From the cell containing the given text, extract its center point as (x, y) coordinate. 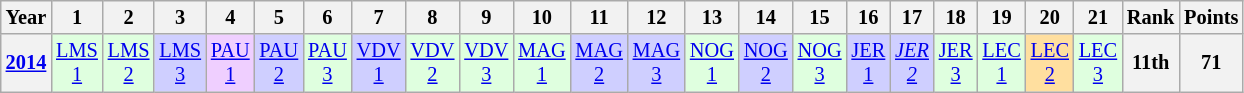
11 (598, 17)
10 (542, 17)
12 (656, 17)
MAG3 (656, 63)
17 (912, 17)
2014 (26, 63)
4 (230, 17)
7 (379, 17)
PAU1 (230, 63)
JER1 (868, 63)
MAG2 (598, 63)
JER2 (912, 63)
PAU2 (280, 63)
Year (26, 17)
LEC3 (1098, 63)
9 (486, 17)
LEC2 (1050, 63)
NOG1 (712, 63)
19 (1001, 17)
6 (328, 17)
VDV3 (486, 63)
3 (180, 17)
18 (956, 17)
20 (1050, 17)
1 (77, 17)
LEC1 (1001, 63)
JER3 (956, 63)
21 (1098, 17)
Rank (1150, 17)
14 (766, 17)
16 (868, 17)
VDV1 (379, 63)
Points (1211, 17)
13 (712, 17)
LMS1 (77, 63)
VDV2 (433, 63)
71 (1211, 63)
8 (433, 17)
PAU3 (328, 63)
11th (1150, 63)
LMS3 (180, 63)
NOG3 (820, 63)
15 (820, 17)
5 (280, 17)
LMS2 (129, 63)
2 (129, 17)
MAG1 (542, 63)
NOG2 (766, 63)
